Detect which cell encompasses the target text, then output its (X, Y) center coordinate. 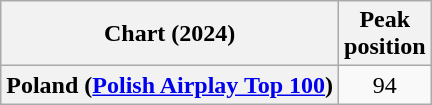
Poland (Polish Airplay Top 100) (170, 85)
94 (385, 85)
Peakposition (385, 34)
Chart (2024) (170, 34)
